Locate the cell with the specified text and output its [x, y] center coordinate. 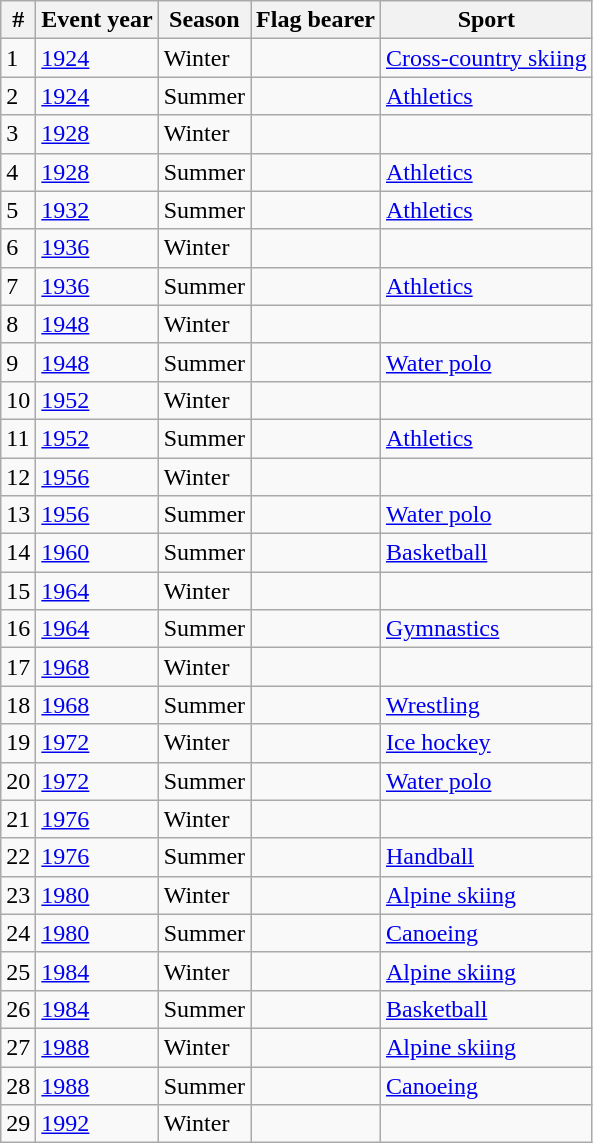
Gymnastics [486, 629]
19 [18, 743]
13 [18, 515]
Event year [97, 20]
21 [18, 819]
22 [18, 857]
23 [18, 895]
1960 [97, 553]
8 [18, 324]
Cross-country skiing [486, 58]
Handball [486, 857]
9 [18, 362]
1932 [97, 210]
1 [18, 58]
28 [18, 1085]
11 [18, 438]
Season [204, 20]
18 [18, 705]
15 [18, 591]
3 [18, 134]
20 [18, 781]
Ice hockey [486, 743]
10 [18, 400]
7 [18, 286]
4 [18, 172]
27 [18, 1047]
17 [18, 667]
Flag bearer [316, 20]
14 [18, 553]
25 [18, 971]
2 [18, 96]
29 [18, 1124]
16 [18, 629]
Wrestling [486, 705]
1992 [97, 1124]
26 [18, 1009]
# [18, 20]
24 [18, 933]
6 [18, 248]
Sport [486, 20]
5 [18, 210]
12 [18, 477]
